From the cell containing the given text, extract its center point as (x, y) coordinate. 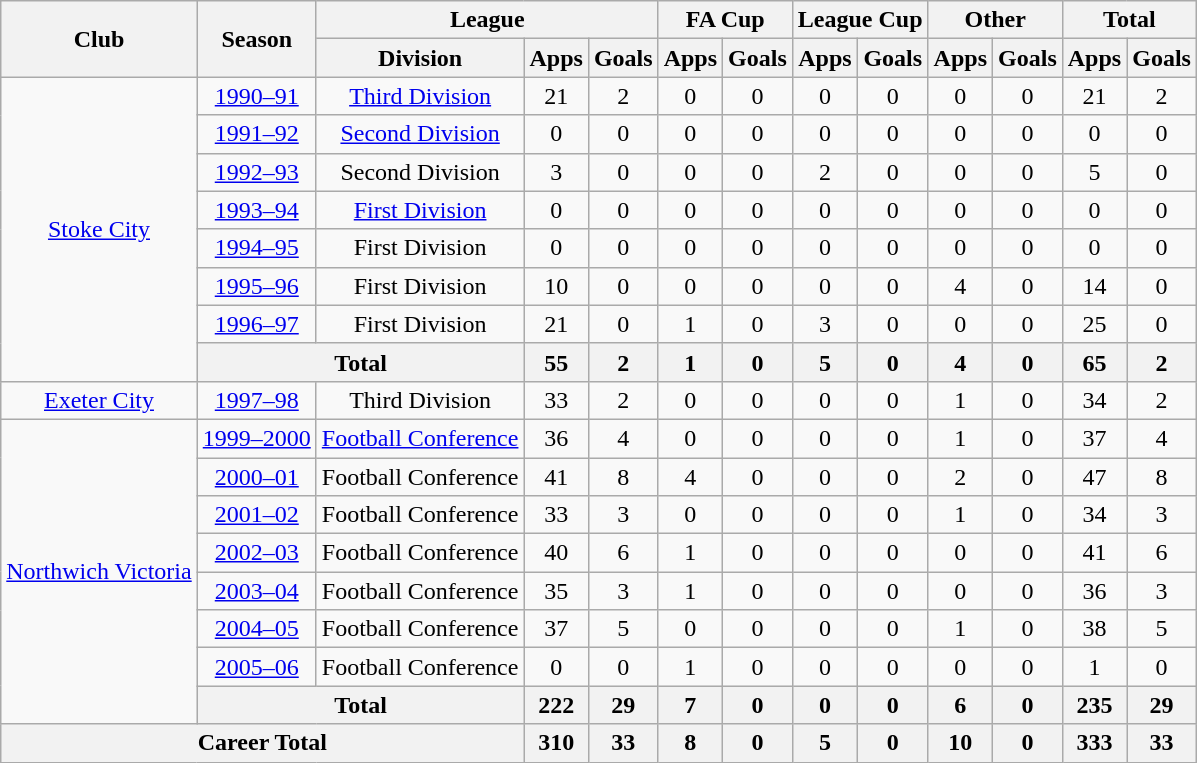
1991–92 (256, 134)
1992–93 (256, 172)
222 (556, 705)
Northwich Victoria (99, 571)
2005–06 (256, 667)
1995–96 (256, 286)
Club (99, 39)
35 (556, 591)
55 (556, 362)
14 (1094, 286)
310 (556, 743)
2001–02 (256, 515)
7 (690, 705)
235 (1094, 705)
FA Cup (725, 20)
League Cup (860, 20)
2000–01 (256, 477)
1997–98 (256, 400)
Exeter City (99, 400)
League (487, 20)
Career Total (262, 743)
1996–97 (256, 324)
40 (556, 553)
2003–04 (256, 591)
65 (1094, 362)
Stoke City (99, 229)
Season (256, 39)
Other (995, 20)
47 (1094, 477)
1990–91 (256, 96)
1999–2000 (256, 438)
333 (1094, 743)
2002–03 (256, 553)
25 (1094, 324)
38 (1094, 629)
2004–05 (256, 629)
1993–94 (256, 210)
Division (420, 58)
1994–95 (256, 248)
